Pinpoint the cell where the given text exists, returning its (x, y) midpoint coordinate. 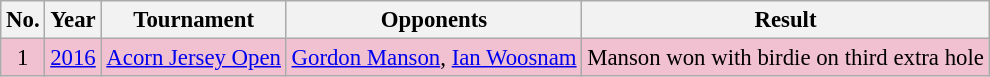
Gordon Manson, Ian Woosnam (434, 58)
Opponents (434, 20)
Result (786, 20)
2016 (73, 58)
Year (73, 20)
Manson won with birdie on third extra hole (786, 58)
Tournament (194, 20)
No. (23, 20)
Acorn Jersey Open (194, 58)
1 (23, 58)
